Return the (x, y) coordinate for the center point of the cell that contains the specified text.  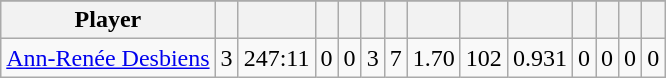
Player (108, 20)
1.70 (434, 58)
0.931 (540, 58)
Ann-Renée Desbiens (108, 58)
7 (396, 58)
247:11 (276, 58)
102 (484, 58)
